Pinpoint the cell where the given text exists, returning its [X, Y] midpoint coordinate. 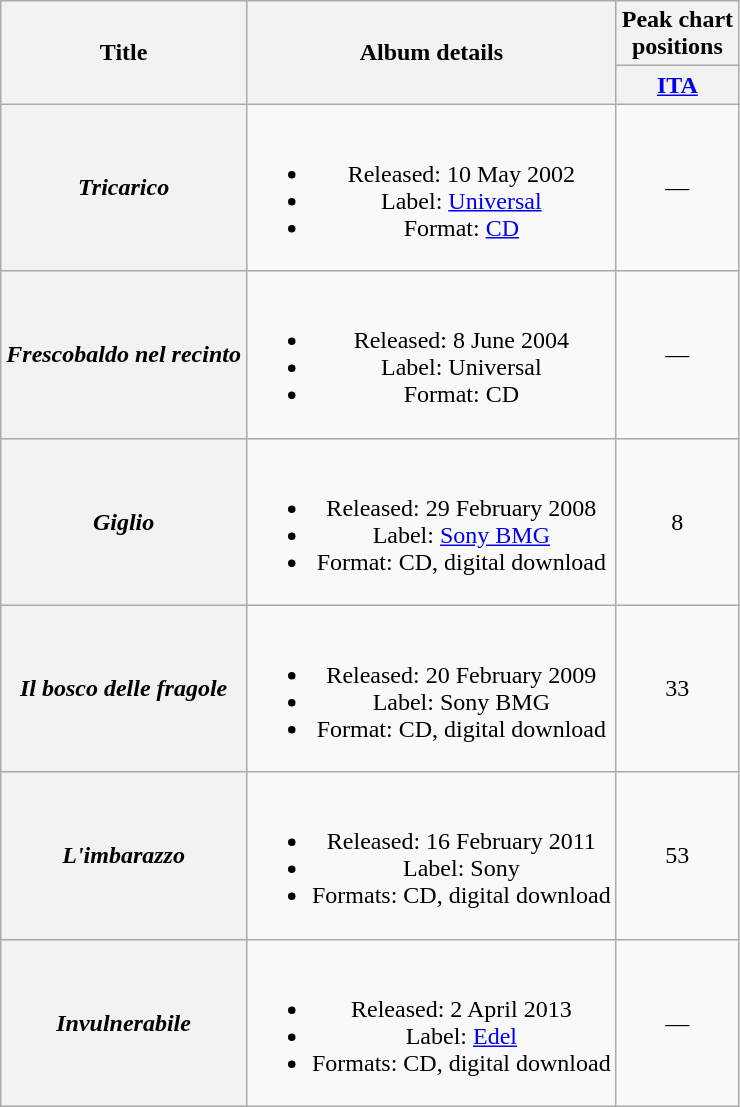
Invulnerabile [124, 1022]
Album details [431, 52]
Released: 20 February 2009Label: Sony BMGFormat: CD, digital download [431, 688]
8 [677, 522]
Giglio [124, 522]
Released: 2 April 2013Label: EdelFormats: CD, digital download [431, 1022]
ITA [677, 85]
Released: 29 February 2008Label: Sony BMGFormat: CD, digital download [431, 522]
Released: 16 February 2011Label: SonyFormats: CD, digital download [431, 856]
33 [677, 688]
53 [677, 856]
Released: 10 May 2002Label: UniversalFormat: CD [431, 188]
Il bosco delle fragole [124, 688]
Frescobaldo nel recinto [124, 354]
Title [124, 52]
L'imbarazzo [124, 856]
Released: 8 June 2004Label: UniversalFormat: CD [431, 354]
Peak chartpositions [677, 34]
Tricarico [124, 188]
